Extract the [X, Y] coordinate from the center of the cell holding the provided text.  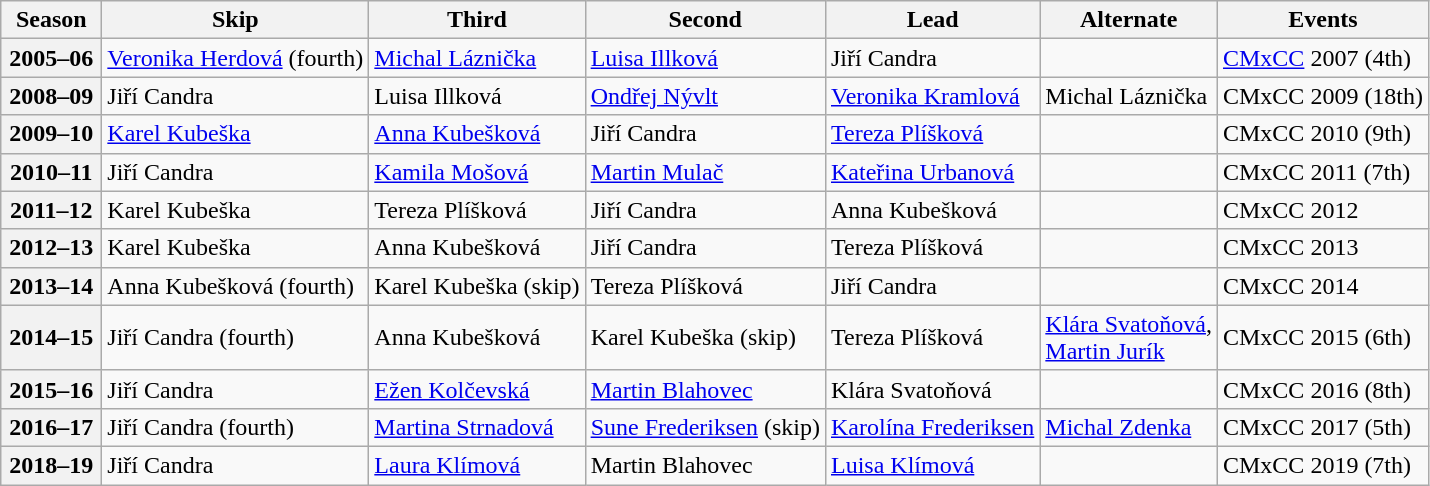
Luisa Klímová [932, 465]
Kamila Mošová [477, 172]
2014–15 [52, 338]
2013–14 [52, 286]
Season [52, 20]
2018–19 [52, 465]
Skip [236, 20]
CMxCC 2017 (5th) [1322, 427]
2009–10 [52, 134]
Events [1322, 20]
2005–06 [52, 58]
Second [705, 20]
Veronika Kramlová [932, 96]
Kateřina Urbanová [932, 172]
CMxCC 2019 (7th) [1322, 465]
2012–13 [52, 248]
Lead [932, 20]
CMxCC 2014 [1322, 286]
CMxCC 2010 (9th) [1322, 134]
Veronika Herdová (fourth) [236, 58]
CMxCC 2009 (18th) [1322, 96]
Martina Strnadová [477, 427]
CMxCC 2007 (4th) [1322, 58]
Ežen Kolčevská [477, 389]
Michal Zdenka [1129, 427]
Alternate [1129, 20]
2010–11 [52, 172]
Martin Mulač [705, 172]
Laura Klímová [477, 465]
Klára Svatoňová,Martin Jurík [1129, 338]
CMxCC 2016 (8th) [1322, 389]
2016–17 [52, 427]
Karolína Frederiksen [932, 427]
2008–09 [52, 96]
2015–16 [52, 389]
Anna Kubešková (fourth) [236, 286]
CMxCC 2013 [1322, 248]
CMxCC 2015 (6th) [1322, 338]
Sune Frederiksen (skip) [705, 427]
Ondřej Nývlt [705, 96]
Third [477, 20]
2011–12 [52, 210]
Klára Svatoňová [932, 389]
CMxCC 2012 [1322, 210]
CMxCC 2011 (7th) [1322, 172]
